Capture the cell that displays the provided text and extract its [x, y] central coordinate. 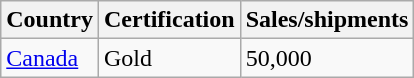
50,000 [327, 58]
Country [50, 20]
Sales/shipments [327, 20]
Canada [50, 58]
Certification [169, 20]
Gold [169, 58]
